From the cell containing the given text, extract its center point as (x, y) coordinate. 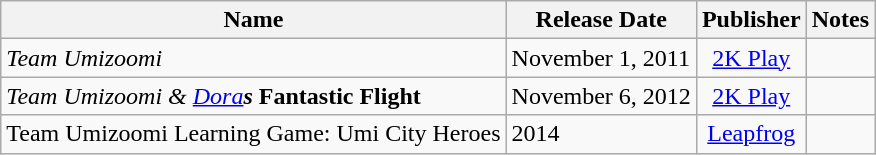
Team Umizoomi & Doras Fantastic Flight (254, 96)
Name (254, 20)
Publisher (751, 20)
Team Umizoomi (254, 58)
November 6, 2012 (601, 96)
2014 (601, 134)
Release Date (601, 20)
Team Umizoomi Learning Game: Umi City Heroes (254, 134)
November 1, 2011 (601, 58)
Notes (840, 20)
Leapfrog (751, 134)
